Return the [x, y] coordinate for the center point of the cell that contains the specified text.  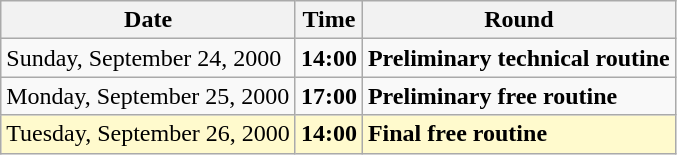
Time [328, 20]
Preliminary technical routine [518, 58]
Preliminary free routine [518, 96]
Date [148, 20]
Sunday, September 24, 2000 [148, 58]
Final free routine [518, 134]
Monday, September 25, 2000 [148, 96]
17:00 [328, 96]
Tuesday, September 26, 2000 [148, 134]
Round [518, 20]
